Return [x, y] of the center of cell containing provided text 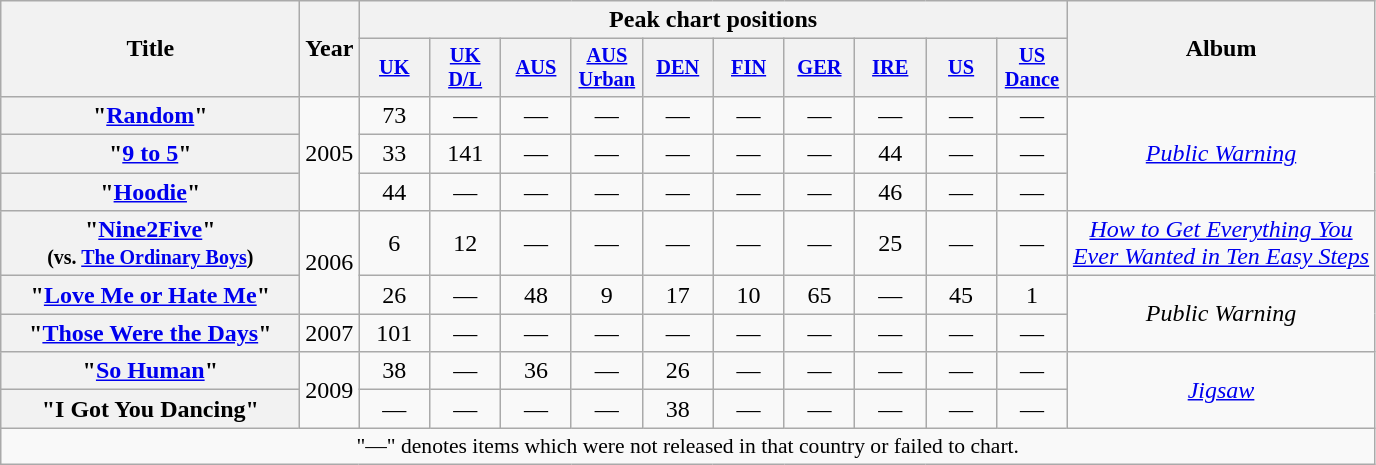
"9 to 5" [150, 154]
FIN [748, 68]
"So Human" [150, 371]
"—" denotes items which were not released in that country or failed to chart. [688, 446]
AUSUrban [606, 68]
17 [678, 295]
How to Get Everything YouEver Wanted in Ten Easy Steps [1220, 244]
48 [536, 295]
"Love Me or Hate Me" [150, 295]
25 [890, 244]
"Those Were the Days" [150, 333]
73 [394, 115]
46 [890, 192]
6 [394, 244]
Jigsaw [1220, 390]
"I Got You Dancing" [150, 409]
US [962, 68]
36 [536, 371]
9 [606, 295]
12 [466, 244]
101 [394, 333]
45 [962, 295]
"Hoodie" [150, 192]
"Random" [150, 115]
2006 [330, 262]
"Nine2Five"(vs. The Ordinary Boys) [150, 244]
2005 [330, 153]
1 [1032, 295]
Year [330, 49]
33 [394, 154]
2009 [330, 390]
Title [150, 49]
141 [466, 154]
DEN [678, 68]
GER [820, 68]
UK [394, 68]
USDance [1032, 68]
AUS [536, 68]
10 [748, 295]
Peak chart positions [714, 20]
IRE [890, 68]
UK D/L [466, 68]
Album [1220, 49]
65 [820, 295]
2007 [330, 333]
